Detect which cell encompasses the target text, then output its [x, y] center coordinate. 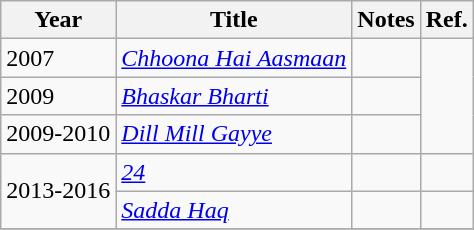
24 [234, 172]
2013-2016 [58, 191]
2009-2010 [58, 134]
Title [234, 20]
2009 [58, 96]
Ref. [446, 20]
Bhaskar Bharti [234, 96]
Chhoona Hai Aasmaan [234, 58]
Dill Mill Gayye [234, 134]
Sadda Haq [234, 210]
Year [58, 20]
Notes [386, 20]
2007 [58, 58]
